For the text-containing cell, return its midpoint in [X, Y] coordinate format. 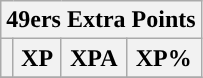
49ers Extra Points [101, 20]
XPA [94, 58]
XP% [164, 58]
XP [37, 58]
